Search for the cell housing the specified text and yield its [x, y] center coordinate. 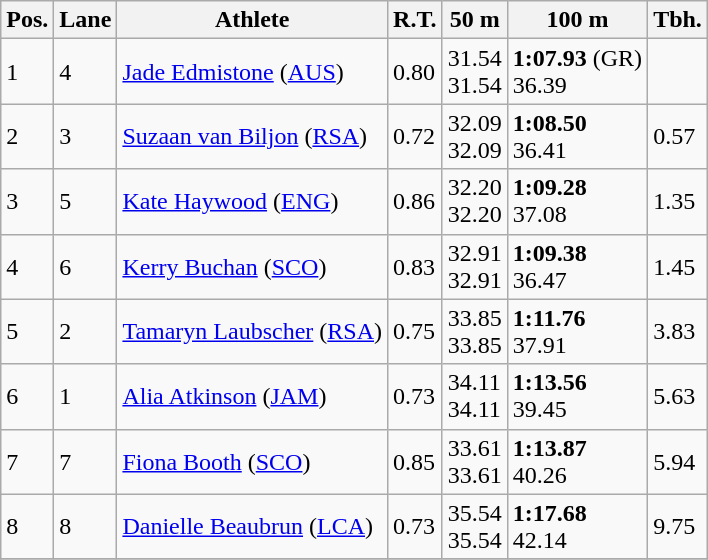
1.35 [678, 202]
Danielle Beaubrun (LCA) [252, 526]
1:08.5036.41 [577, 136]
3.83 [678, 332]
0.75 [416, 332]
35.5435.54 [474, 526]
34.1134.11 [474, 396]
Tamaryn Laubscher (RSA) [252, 332]
32.9132.91 [474, 266]
32.2032.20 [474, 202]
33.6133.61 [474, 462]
1:11.7637.91 [577, 332]
100 m [577, 20]
Alia Atkinson (JAM) [252, 396]
Pos. [28, 20]
1:09.2837.08 [577, 202]
1:13.5639.45 [577, 396]
0.86 [416, 202]
Jade Edmistone (AUS) [252, 72]
1:17.6842.14 [577, 526]
Tbh. [678, 20]
0.80 [416, 72]
Kerry Buchan (SCO) [252, 266]
9.75 [678, 526]
Fiona Booth (SCO) [252, 462]
0.85 [416, 462]
0.83 [416, 266]
5.63 [678, 396]
1:09.3836.47 [577, 266]
33.8533.85 [474, 332]
1:13.8740.26 [577, 462]
Kate Haywood (ENG) [252, 202]
50 m [474, 20]
0.72 [416, 136]
31.5431.54 [474, 72]
Lane [86, 20]
R.T. [416, 20]
0.57 [678, 136]
1:07.93 (GR)36.39 [577, 72]
1.45 [678, 266]
32.0932.09 [474, 136]
Suzaan van Biljon (RSA) [252, 136]
Athlete [252, 20]
5.94 [678, 462]
